Provide the [x, y] coordinate of the cell's center where the given text is located.  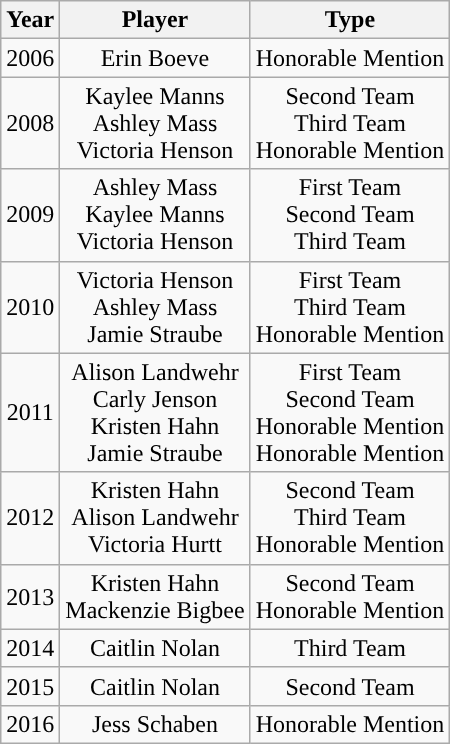
2010 [30, 307]
Erin Boeve [155, 58]
Player [155, 20]
2006 [30, 58]
2009 [30, 215]
2013 [30, 596]
First TeamThird TeamHonorable Mention [350, 307]
2012 [30, 518]
First TeamSecond TeamThird Team [350, 215]
Year [30, 20]
Second TeamHonorable Mention [350, 596]
2008 [30, 123]
Type [350, 20]
2015 [30, 686]
Second Team [350, 686]
Ashley MassKaylee MannsVictoria Henson [155, 215]
Third Team [350, 648]
Alison LandwehrCarly JensonKristen HahnJamie Straube [155, 412]
First TeamSecond TeamHonorable MentionHonorable Mention [350, 412]
Kristen HahnMackenzie Bigbee [155, 596]
Kaylee MannsAshley MassVictoria Henson [155, 123]
2014 [30, 648]
Kristen HahnAlison LandwehrVictoria Hurtt [155, 518]
Jess Schaben [155, 724]
2016 [30, 724]
Victoria HensonAshley MassJamie Straube [155, 307]
2011 [30, 412]
